Pinpoint the cell where the given text exists, returning its (x, y) midpoint coordinate. 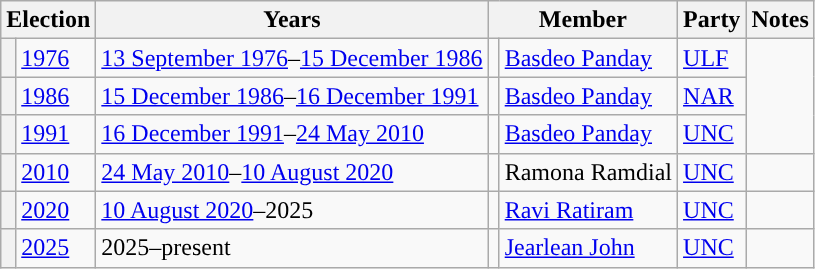
2025 (56, 248)
24 May 2010–10 August 2020 (292, 172)
Member (582, 20)
Ravi Ratiram (588, 210)
15 December 1986–16 December 1991 (292, 96)
Party (712, 20)
NAR (712, 96)
13 September 1976–15 December 1986 (292, 58)
Ramona Ramdial (588, 172)
1976 (56, 58)
2020 (56, 210)
16 December 1991–24 May 2010 (292, 134)
Years (292, 20)
1986 (56, 96)
2010 (56, 172)
1991 (56, 134)
Notes (780, 20)
Election (48, 20)
Jearlean John (588, 248)
10 August 2020–2025 (292, 210)
2025–present (292, 248)
ULF (712, 58)
